Capture the cell that displays the provided text and extract its [x, y] central coordinate. 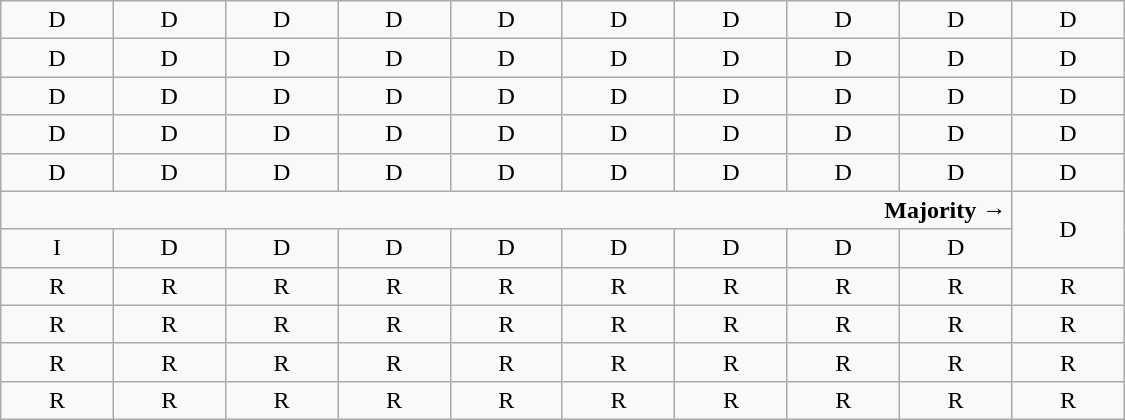
I [57, 248]
Majority → [506, 210]
